Output the (X, Y) coordinate of the center of the cell containing the given text.  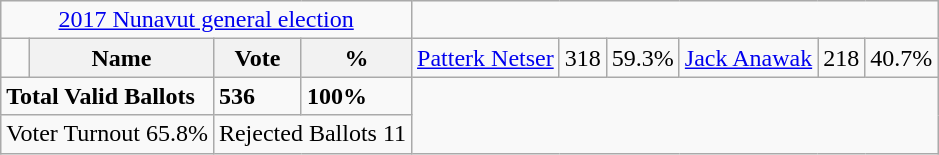
% (356, 58)
318 (582, 58)
Voter Turnout 65.8% (108, 134)
Name (121, 58)
40.7% (902, 58)
Total Valid Ballots (108, 96)
Patterk Netser (486, 58)
Jack Anawak (748, 58)
536 (257, 96)
Rejected Ballots 11 (312, 134)
Vote (257, 58)
2017 Nunavut general election (206, 20)
59.3% (642, 58)
100% (356, 96)
218 (842, 58)
